Pinpoint the cell where the given text exists, returning its (x, y) midpoint coordinate. 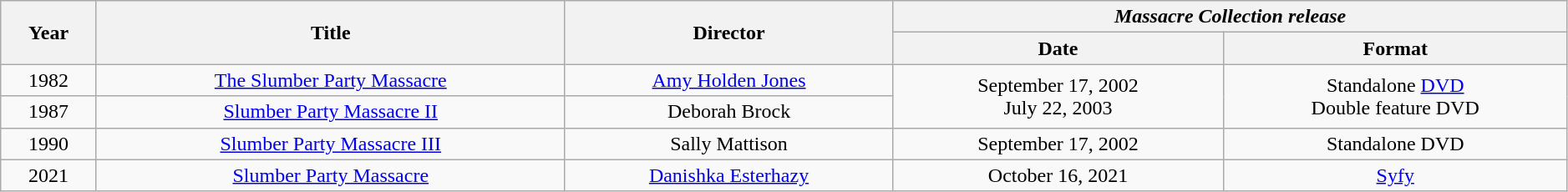
Sally Mattison (728, 144)
1982 (48, 80)
Date (1058, 48)
Title (331, 33)
Deborah Brock (728, 112)
Slumber Party Massacre (331, 175)
Director (728, 33)
2021 (48, 175)
Format (1395, 48)
1990 (48, 144)
Slumber Party Massacre III (331, 144)
Massacre Collection release (1230, 17)
September 17, 2002 (1058, 144)
Year (48, 33)
Standalone DVD (1395, 144)
Amy Holden Jones (728, 80)
October 16, 2021 (1058, 175)
September 17, 2002July 22, 2003 (1058, 96)
1987 (48, 112)
Danishka Esterhazy (728, 175)
Syfy (1395, 175)
Slumber Party Massacre II (331, 112)
Standalone DVDDouble feature DVD (1395, 96)
The Slumber Party Massacre (331, 80)
